Find where the given text appears and provide that cell's center as [X, Y] coordinate. 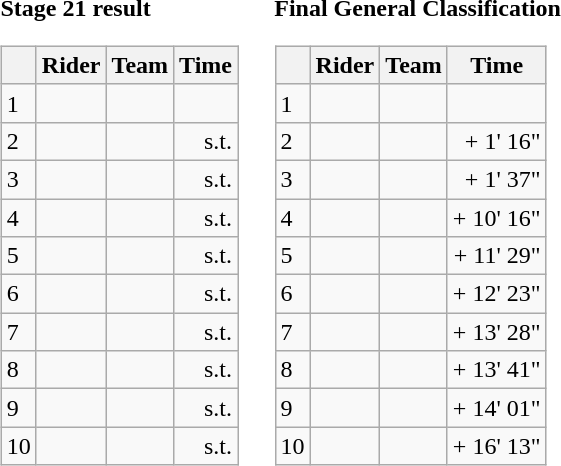
+ 12' 23" [496, 294]
+ 10' 16" [496, 217]
+ 1' 37" [496, 179]
+ 14' 01" [496, 408]
+ 1' 16" [496, 141]
+ 11' 29" [496, 256]
+ 13' 28" [496, 332]
+ 16' 13" [496, 446]
+ 13' 41" [496, 370]
